Search for the cell housing the specified text and yield its (x, y) center coordinate. 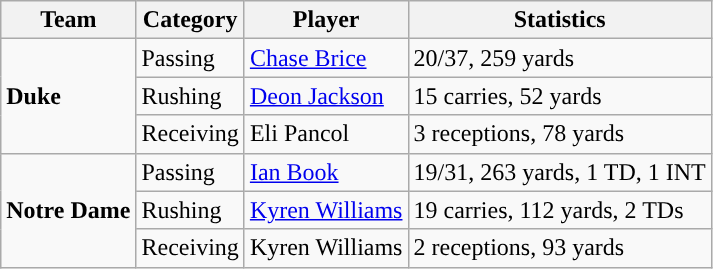
Deon Jackson (326, 96)
Ian Book (326, 172)
3 receptions, 78 yards (560, 134)
Chase Brice (326, 58)
15 carries, 52 yards (560, 96)
Eli Pancol (326, 134)
Category (190, 20)
Team (68, 20)
2 receptions, 93 yards (560, 248)
20/37, 259 yards (560, 58)
19/31, 263 yards, 1 TD, 1 INT (560, 172)
Player (326, 20)
19 carries, 112 yards, 2 TDs (560, 210)
Notre Dame (68, 210)
Duke (68, 96)
Statistics (560, 20)
